Search for the cell housing the specified text and yield its [X, Y] center coordinate. 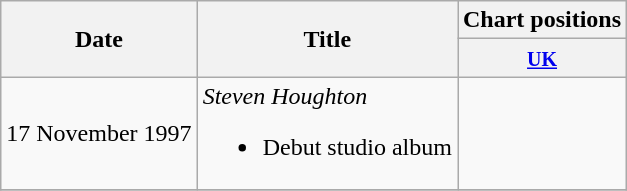
Title [327, 39]
Date [99, 39]
Steven HoughtonDebut studio album [327, 134]
Chart positions [542, 20]
17 November 1997 [99, 134]
UK [542, 58]
